Return the [x, y] coordinate for the center point of the cell that contains the specified text.  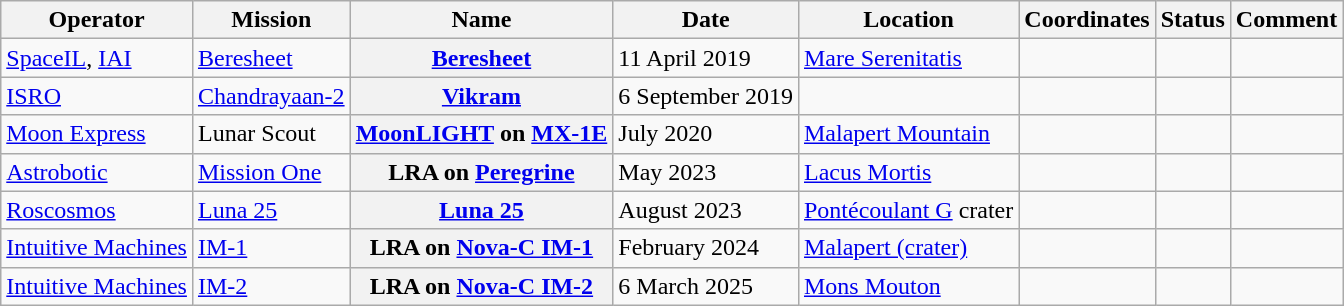
July 2020 [706, 134]
May 2023 [706, 172]
IM-2 [271, 286]
Mare Serenitatis [908, 58]
LRA on Nova-C IM-2 [482, 286]
MoonLIGHT on MX-1E [482, 134]
Operator [97, 20]
Status [1192, 20]
August 2023 [706, 210]
Comment [1286, 20]
Mons Mouton [908, 286]
Date [706, 20]
Malapert Mountain [908, 134]
11 April 2019 [706, 58]
Malapert (crater) [908, 248]
February 2024 [706, 248]
Coordinates [1087, 20]
Pontécoulant G crater [908, 210]
Chandrayaan-2 [271, 96]
6 March 2025 [706, 286]
IM-1 [271, 248]
Location [908, 20]
Mission One [271, 172]
Vikram [482, 96]
Astrobotic [97, 172]
6 September 2019 [706, 96]
SpaceIL, IAI [97, 58]
ISRO [97, 96]
Roscosmos [97, 210]
Name [482, 20]
Lacus Mortis [908, 172]
Lunar Scout [271, 134]
Mission [271, 20]
LRA on Peregrine [482, 172]
Moon Express [97, 134]
LRA on Nova-C IM-1 [482, 248]
